Locate the cell with the specified text and output its [x, y] center coordinate. 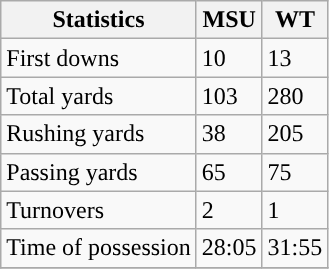
10 [229, 58]
First downs [99, 58]
31:55 [295, 248]
Statistics [99, 20]
205 [295, 134]
75 [295, 172]
28:05 [229, 248]
MSU [229, 20]
Total yards [99, 96]
13 [295, 58]
2 [229, 210]
103 [229, 96]
65 [229, 172]
Rushing yards [99, 134]
Time of possession [99, 248]
Turnovers [99, 210]
1 [295, 210]
WT [295, 20]
38 [229, 134]
Passing yards [99, 172]
280 [295, 96]
